Pinpoint the cell where the given text exists, returning its [X, Y] midpoint coordinate. 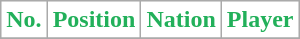
Player [260, 20]
Nation [181, 20]
No. [24, 20]
Position [94, 20]
